Locate the cell with the specified text and output its (x, y) center coordinate. 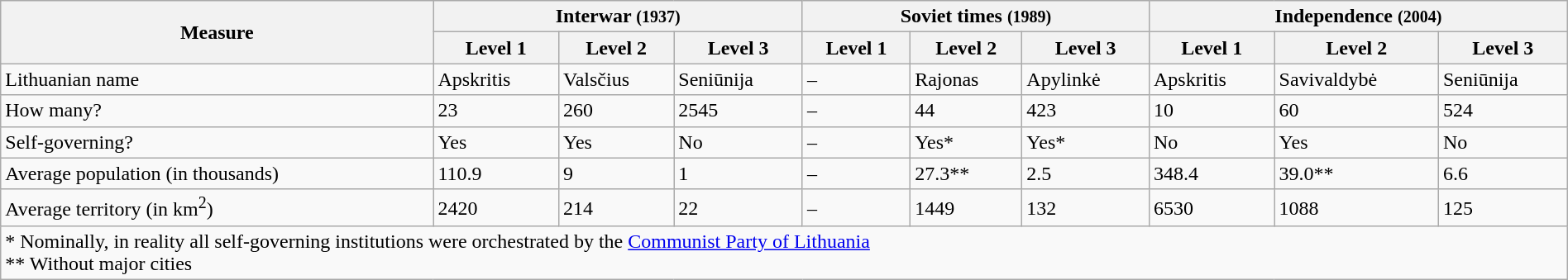
214 (615, 208)
Rajonas (966, 79)
60 (1356, 111)
2.5 (1086, 173)
1088 (1356, 208)
How many? (217, 111)
125 (1503, 208)
Savivaldybė (1356, 79)
* Nominally, in reality all self-governing institutions were orchestrated by the Communist Party of Lithuania ** Without major cities (784, 253)
Independence (2004) (1358, 17)
260 (615, 111)
27.3** (966, 173)
423 (1086, 111)
2545 (739, 111)
10 (1212, 111)
Self-governing? (217, 142)
6.6 (1503, 173)
Valsčius (615, 79)
39.0** (1356, 173)
9 (615, 173)
Interwar (1937) (619, 17)
110.9 (496, 173)
1449 (966, 208)
Lithuanian name (217, 79)
2420 (496, 208)
524 (1503, 111)
Average population (in thousands) (217, 173)
1 (739, 173)
Apylinkė (1086, 79)
Average territory (in km2) (217, 208)
44 (966, 111)
348.4 (1212, 173)
Measure (217, 32)
22 (739, 208)
Soviet times (1989) (976, 17)
23 (496, 111)
132 (1086, 208)
6530 (1212, 208)
